Return (x, y) of the center of cell containing provided text 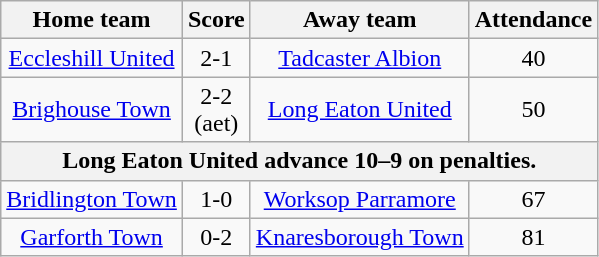
Brighouse Town (92, 110)
2-1 (216, 58)
Garforth Town (92, 237)
2-2(aet) (216, 110)
81 (533, 237)
Long Eaton United (360, 110)
50 (533, 110)
67 (533, 199)
Home team (92, 20)
Eccleshill United (92, 58)
1-0 (216, 199)
0-2 (216, 237)
Bridlington Town (92, 199)
Worksop Parramore (360, 199)
Attendance (533, 20)
Away team (360, 20)
Knaresborough Town (360, 237)
Score (216, 20)
Long Eaton United advance 10–9 on penalties. (300, 161)
Tadcaster Albion (360, 58)
40 (533, 58)
